Output the [x, y] coordinate of the center of the cell containing the given text.  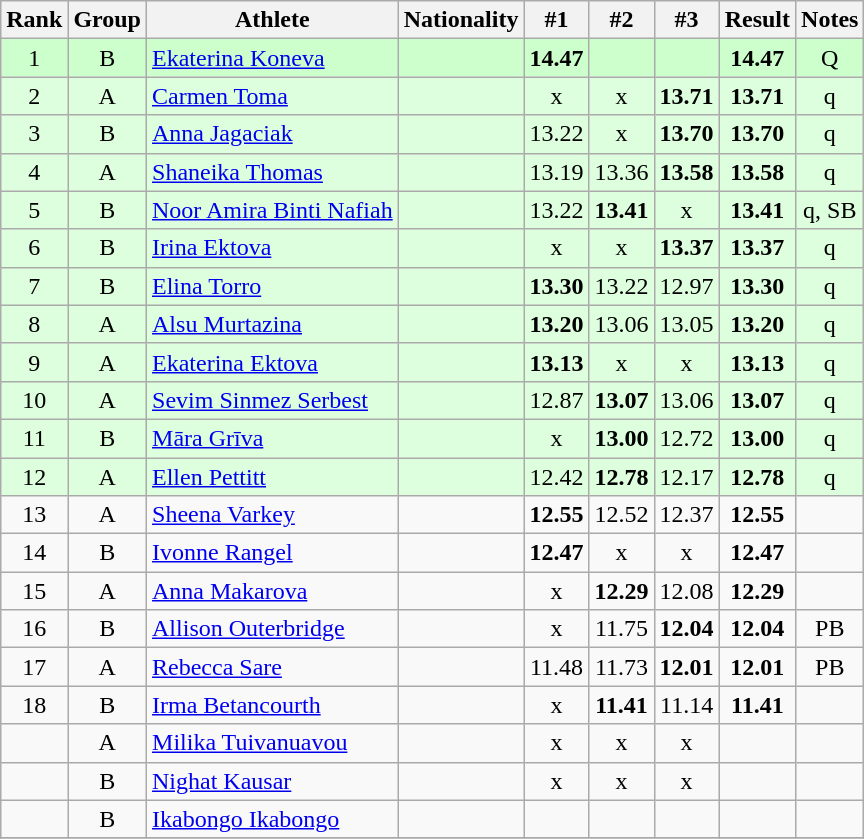
12.72 [686, 438]
17 [34, 667]
15 [34, 591]
Māra Grīva [273, 438]
13.36 [622, 172]
Anna Makarova [273, 591]
#1 [556, 20]
12.17 [686, 477]
6 [34, 248]
Nighat Kausar [273, 781]
13 [34, 515]
14 [34, 553]
Notes [830, 20]
Group [108, 20]
13.19 [556, 172]
Q [830, 58]
Irina Ektova [273, 248]
16 [34, 629]
11.73 [622, 667]
11.48 [556, 667]
Noor Amira Binti Nafiah [273, 210]
11.14 [686, 705]
13.05 [686, 324]
9 [34, 362]
11 [34, 438]
12.37 [686, 515]
Ikabongo Ikabongo [273, 819]
Result [757, 20]
2 [34, 96]
10 [34, 400]
5 [34, 210]
Rebecca Sare [273, 667]
Sevim Sinmez Serbest [273, 400]
q, SB [830, 210]
Alsu Murtazina [273, 324]
7 [34, 286]
12.97 [686, 286]
12.87 [556, 400]
Elina Torro [273, 286]
Milika Tuivanuavou [273, 743]
Allison Outerbridge [273, 629]
Anna Jagaciak [273, 134]
12.42 [556, 477]
11.75 [622, 629]
4 [34, 172]
18 [34, 705]
Irma Betancourth [273, 705]
8 [34, 324]
1 [34, 58]
3 [34, 134]
Ivonne Rangel [273, 553]
12 [34, 477]
12.08 [686, 591]
Ekaterina Koneva [273, 58]
Nationality [461, 20]
Ekaterina Ektova [273, 362]
12.52 [622, 515]
#3 [686, 20]
Carmen Toma [273, 96]
Sheena Varkey [273, 515]
Rank [34, 20]
Athlete [273, 20]
Ellen Pettitt [273, 477]
Shaneika Thomas [273, 172]
#2 [622, 20]
